Scan for the cell matching the given text and deliver its (X, Y) coordinate at center. 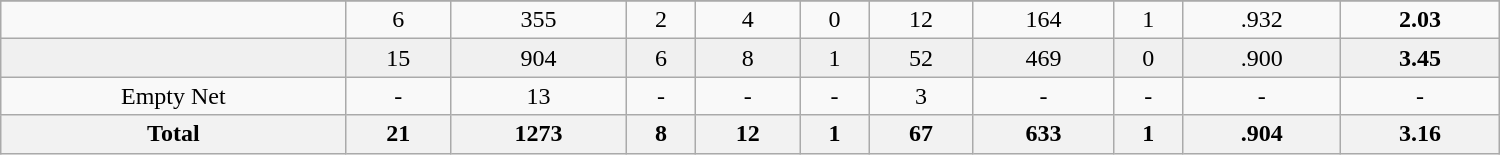
.904 (1262, 134)
469 (1043, 58)
Empty Net (174, 96)
2 (662, 20)
164 (1043, 20)
1273 (538, 134)
13 (538, 96)
3.45 (1420, 58)
2.03 (1420, 20)
15 (398, 58)
.932 (1262, 20)
21 (398, 134)
.900 (1262, 58)
3.16 (1420, 134)
633 (1043, 134)
52 (922, 58)
4 (748, 20)
355 (538, 20)
Total (174, 134)
3 (922, 96)
67 (922, 134)
904 (538, 58)
